Output the (X, Y) coordinate of the center of the cell containing the given text.  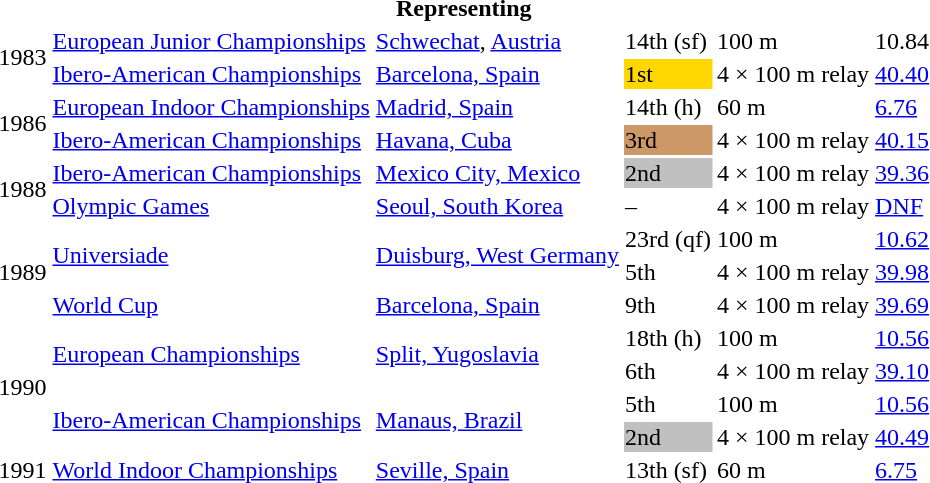
1st (668, 74)
– (668, 206)
Mexico City, Mexico (497, 173)
18th (h) (668, 338)
European Championships (211, 354)
14th (h) (668, 107)
14th (sf) (668, 41)
European Indoor Championships (211, 107)
60 m (792, 107)
6th (668, 371)
Schwechat, Austria (497, 41)
3rd (668, 140)
9th (668, 305)
Madrid, Spain (497, 107)
Manaus, Brazil (497, 420)
European Junior Championships (211, 41)
Olympic Games (211, 206)
Havana, Cuba (497, 140)
World Cup (211, 305)
Duisburg, West Germany (497, 256)
Split, Yugoslavia (497, 354)
Universiade (211, 256)
Seoul, South Korea (497, 206)
23rd (qf) (668, 239)
